Scan for the cell matching the given text and deliver its [x, y] coordinate at center. 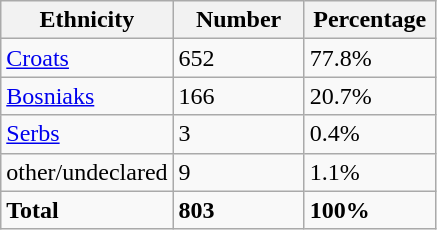
3 [238, 134]
Serbs [87, 134]
Croats [87, 58]
0.4% [370, 134]
1.1% [370, 172]
20.7% [370, 96]
166 [238, 96]
other/undeclared [87, 172]
77.8% [370, 58]
100% [370, 210]
Ethnicity [87, 20]
Number [238, 20]
803 [238, 210]
Percentage [370, 20]
Total [87, 210]
Bosniaks [87, 96]
652 [238, 58]
9 [238, 172]
